Identify which cell holds the provided text, then report its (X, Y) central coordinate. 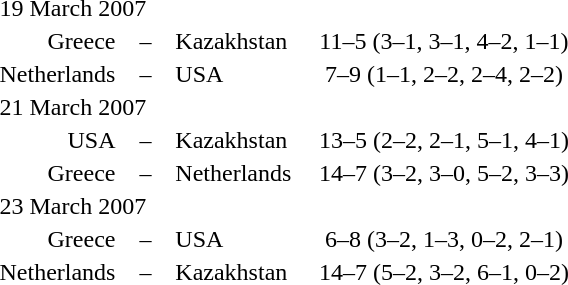
Netherlands (234, 173)
